Extract the (X, Y) coordinate from the center of the cell holding the provided text.  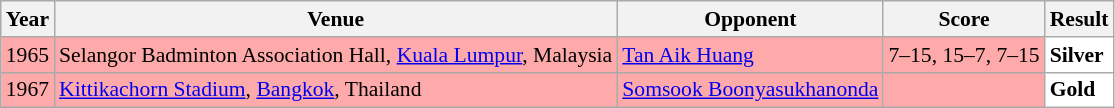
1967 (28, 90)
Tan Aik Huang (750, 55)
Score (964, 19)
Result (1080, 19)
Selangor Badminton Association Hall, Kuala Lumpur, Malaysia (336, 55)
7–15, 15–7, 7–15 (964, 55)
Gold (1080, 90)
Venue (336, 19)
Somsook Boonyasukhanonda (750, 90)
Opponent (750, 19)
1965 (28, 55)
Year (28, 19)
Silver (1080, 55)
Kittikachorn Stadium, Bangkok, Thailand (336, 90)
